Return [X, Y] of the center of cell containing provided text 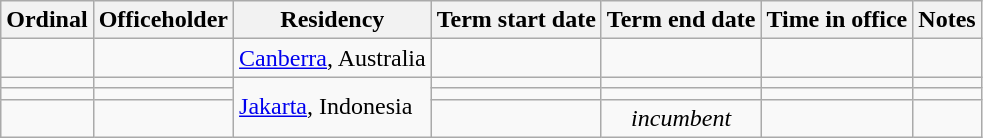
Canberra, Australia [333, 58]
Term start date [516, 20]
incumbent [681, 118]
Time in office [837, 20]
Jakarta, Indonesia [333, 107]
Ordinal [47, 20]
Notes [947, 20]
Residency [333, 20]
Term end date [681, 20]
Officeholder [163, 20]
